Return the [X, Y] coordinate for the center point of the cell that contains the specified text.  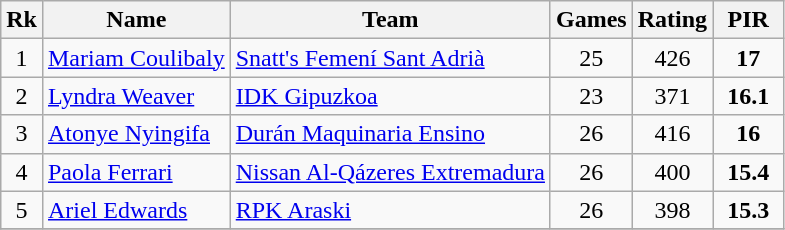
Ariel Edwards [136, 210]
1 [22, 58]
426 [672, 58]
25 [591, 58]
16.1 [748, 96]
Nissan Al-Qázeres Extremadura [390, 172]
Atonye Nyingifa [136, 134]
Rating [672, 20]
16 [748, 134]
Rk [22, 20]
Lyndra Weaver [136, 96]
400 [672, 172]
IDK Gipuzkoa [390, 96]
Durán Maquinaria Ensino [390, 134]
4 [22, 172]
Paola Ferrari [136, 172]
2 [22, 96]
416 [672, 134]
5 [22, 210]
Team [390, 20]
Mariam Coulibaly [136, 58]
23 [591, 96]
Name [136, 20]
Snatt's Femení Sant Adrià [390, 58]
17 [748, 58]
PIR [748, 20]
15.4 [748, 172]
15.3 [748, 210]
371 [672, 96]
3 [22, 134]
RPK Araski [390, 210]
Games [591, 20]
398 [672, 210]
